Return (X, Y) of the center of cell containing provided text 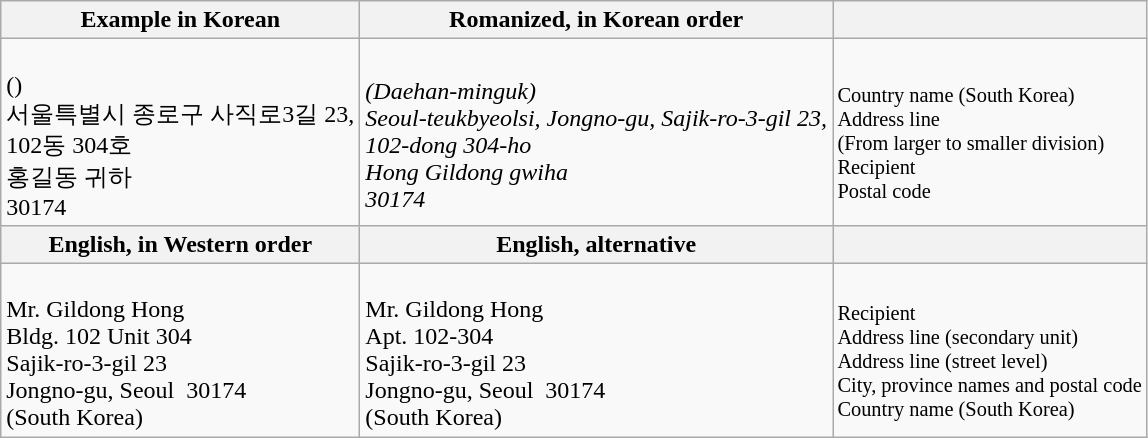
English, alternative (596, 244)
Country name (South Korea) Address line (From larger to smaller division) Recipient Postal code (990, 132)
Romanized, in Korean order (596, 20)
Example in Korean (180, 20)
Recipient Address line (secondary unit) Address line (street level) City, province names and postal code Country name (South Korea) (990, 350)
Mr. Gildong Hong Bldg. 102 Unit 304 Sajik-ro-3-gil 23 Jongno-gu, Seoul 30174 (South Korea) (180, 350)
Mr. Gildong Hong Apt. 102-304 Sajik-ro-3-gil 23 Jongno-gu, Seoul 30174 (South Korea) (596, 350)
(Daehan-minguk) Seoul-teukbyeolsi, Jongno-gu, Sajik-ro-3-gil 23,102-dong 304-ho Hong Gildong gwiha 30174 (596, 132)
English, in Western order (180, 244)
()서울특별시 종로구 사직로3길 23,102동 304호 홍길동 귀하 30174 (180, 132)
